Provide the (x, y) coordinate of the cell's center where the given text is located.  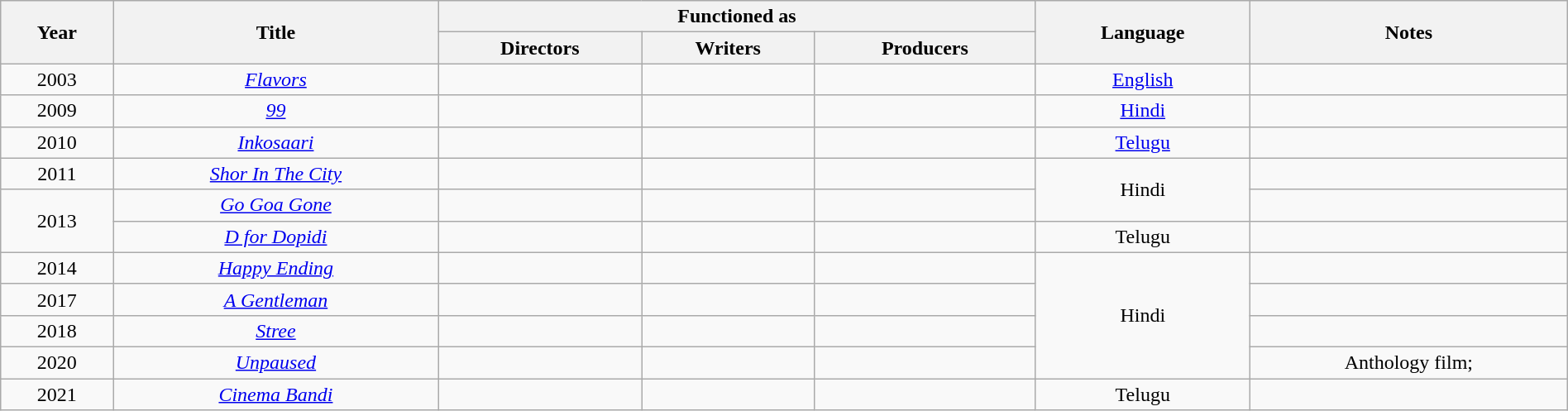
Flavors (276, 79)
Go Goa Gone (276, 205)
Stree (276, 331)
2013 (57, 221)
2010 (57, 142)
Directors (540, 48)
Notes (1408, 32)
English (1143, 79)
Shor In The City (276, 174)
2018 (57, 331)
D for Dopidi (276, 237)
2020 (57, 362)
A Gentleman (276, 299)
Anthology film; (1408, 362)
Writers (728, 48)
2017 (57, 299)
Functioned as (737, 17)
2003 (57, 79)
Producers (925, 48)
Language (1143, 32)
Year (57, 32)
Unpaused (276, 362)
2021 (57, 394)
Happy Ending (276, 268)
99 (276, 111)
Cinema Bandi (276, 394)
2011 (57, 174)
2014 (57, 268)
Title (276, 32)
Inkosaari (276, 142)
2009 (57, 111)
